Identify which cell holds the provided text, then report its (x, y) central coordinate. 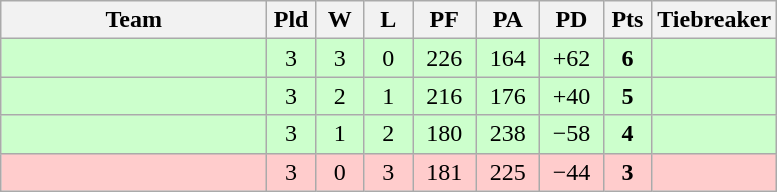
216 (444, 96)
PD (572, 20)
Team (134, 20)
Pts (628, 20)
180 (444, 134)
181 (444, 172)
4 (628, 134)
+40 (572, 96)
238 (508, 134)
PA (508, 20)
226 (444, 58)
−58 (572, 134)
6 (628, 58)
Tiebreaker (714, 20)
Pld (292, 20)
L (388, 20)
PF (444, 20)
176 (508, 96)
+62 (572, 58)
225 (508, 172)
−44 (572, 172)
5 (628, 96)
164 (508, 58)
W (340, 20)
